Locate the cell with the specified text and output its [X, Y] center coordinate. 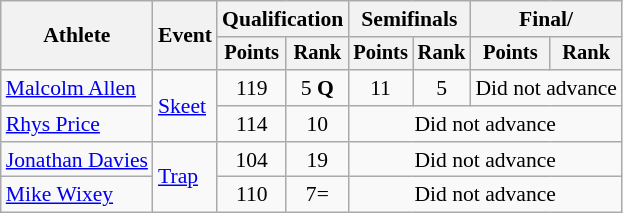
114 [252, 124]
Qualification [282, 19]
7= [317, 195]
11 [380, 88]
Trap [185, 178]
Final/ [546, 19]
Malcolm Allen [77, 88]
Athlete [77, 36]
Mike Wixey [77, 195]
5 [442, 88]
5 Q [317, 88]
10 [317, 124]
Event [185, 36]
104 [252, 160]
Skeet [185, 106]
119 [252, 88]
110 [252, 195]
Rhys Price [77, 124]
Semifinals [409, 19]
19 [317, 160]
Jonathan Davies [77, 160]
